Determine the (X, Y) coordinate at the center of the cell enclosing the given text.  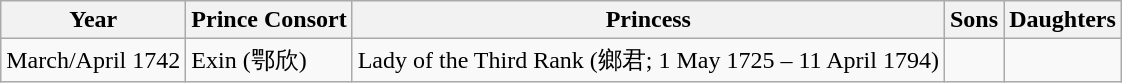
Prince Consort (269, 20)
Sons (974, 20)
Princess (648, 20)
Daughters (1063, 20)
Exin (鄂欣) (269, 60)
March/April 1742 (94, 60)
Year (94, 20)
Lady of the Third Rank (鄉君; 1 May 1725 – 11 April 1794) (648, 60)
